Search for the cell housing the specified text and yield its (x, y) center coordinate. 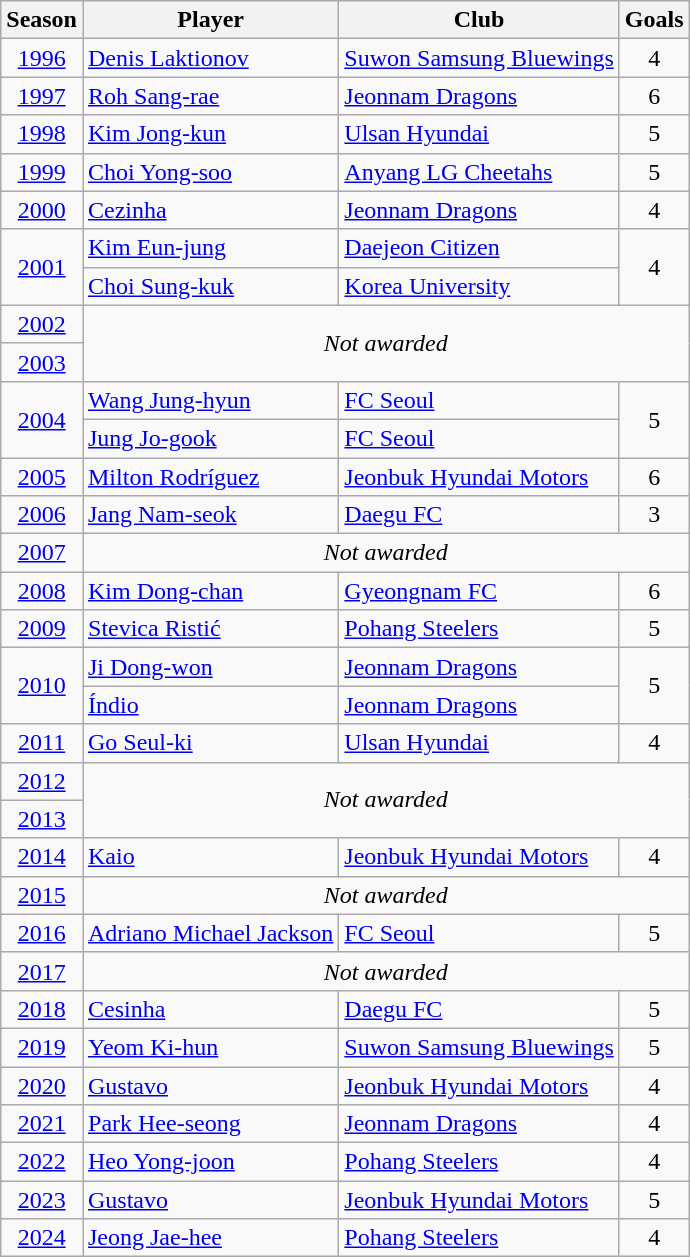
2006 (42, 515)
1997 (42, 96)
Kim Eun-jung (210, 248)
Roh Sang-rae (210, 96)
2010 (42, 686)
Adriano Michael Jackson (210, 933)
Kim Dong-chan (210, 591)
2022 (42, 1162)
2015 (42, 895)
2003 (42, 362)
2012 (42, 781)
Go Seul-ki (210, 743)
2005 (42, 477)
2011 (42, 743)
Jeong Jae-hee (210, 1238)
2002 (42, 324)
Anyang LG Cheetahs (479, 172)
3 (654, 515)
2004 (42, 419)
2021 (42, 1124)
Wang Jung-hyun (210, 400)
2024 (42, 1238)
Heo Yong-joon (210, 1162)
Korea University (479, 286)
Gyeongnam FC (479, 591)
Cesinha (210, 1009)
2007 (42, 553)
Cezinha (210, 210)
Kaio (210, 857)
2001 (42, 267)
Choi Yong-soo (210, 172)
Season (42, 20)
Yeom Ki-hun (210, 1047)
Club (479, 20)
2017 (42, 971)
Goals (654, 20)
2000 (42, 210)
Daejeon Citizen (479, 248)
2008 (42, 591)
Jang Nam-seok (210, 515)
Ji Dong-won (210, 667)
Stevica Ristić (210, 629)
2019 (42, 1047)
2018 (42, 1009)
Índio (210, 705)
2020 (42, 1085)
Park Hee-seong (210, 1124)
Milton Rodríguez (210, 477)
1998 (42, 134)
Player (210, 20)
Jung Jo-gook (210, 438)
1999 (42, 172)
1996 (42, 58)
2016 (42, 933)
2023 (42, 1200)
Kim Jong-kun (210, 134)
Choi Sung-kuk (210, 286)
Denis Laktionov (210, 58)
2014 (42, 857)
2009 (42, 629)
2013 (42, 819)
